Pinpoint the cell where the given text exists, returning its (x, y) midpoint coordinate. 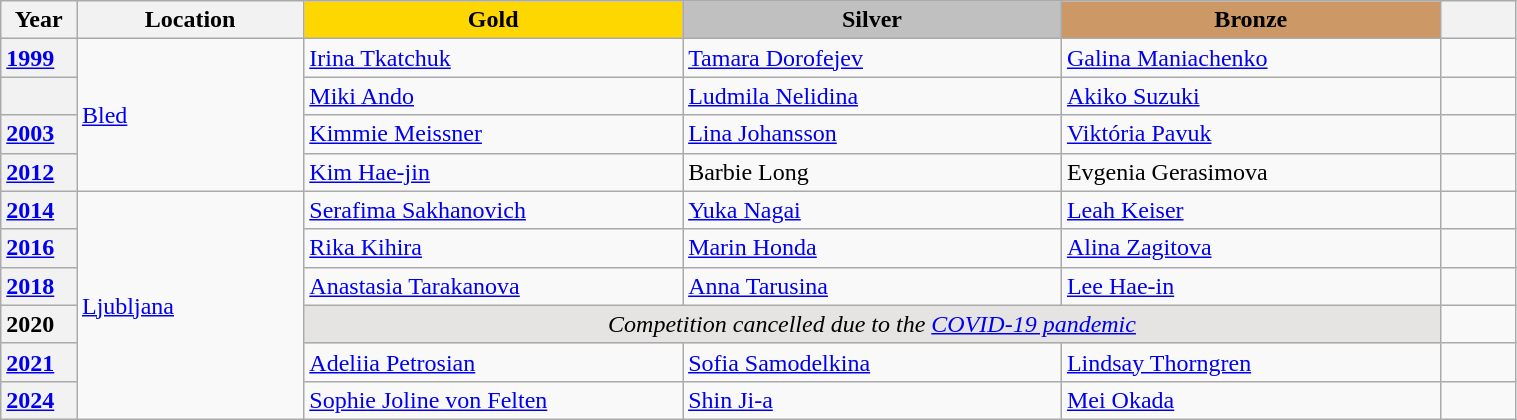
2003 (39, 134)
Silver (872, 20)
Tamara Dorofejev (872, 58)
Location (190, 20)
Sofia Samodelkina (872, 362)
Alina Zagitova (1250, 248)
2024 (39, 400)
Yuka Nagai (872, 210)
Akiko Suzuki (1250, 96)
Bled (190, 115)
Kim Hae-jin (494, 172)
1999 (39, 58)
2014 (39, 210)
2018 (39, 286)
Ljubljana (190, 305)
Miki Ando (494, 96)
Kimmie Meissner (494, 134)
Gold (494, 20)
Lina Johansson (872, 134)
Competition cancelled due to the COVID-19 pandemic (872, 324)
Year (39, 20)
2020 (39, 324)
2016 (39, 248)
2021 (39, 362)
2012 (39, 172)
Leah Keiser (1250, 210)
Anastasia Tarakanova (494, 286)
Evgenia Gerasimova (1250, 172)
Marin Honda (872, 248)
Sophie Joline von Felten (494, 400)
Serafima Sakhanovich (494, 210)
Shin Ji-a (872, 400)
Rika Kihira (494, 248)
Adeliia Petrosian (494, 362)
Mei Okada (1250, 400)
Barbie Long (872, 172)
Galina Maniachenko (1250, 58)
Lee Hae-in (1250, 286)
Irina Tkatchuk (494, 58)
Ludmila Nelidina (872, 96)
Anna Tarusina (872, 286)
Viktória Pavuk (1250, 134)
Bronze (1250, 20)
Lindsay Thorngren (1250, 362)
